Search for the cell housing the specified text and yield its [X, Y] center coordinate. 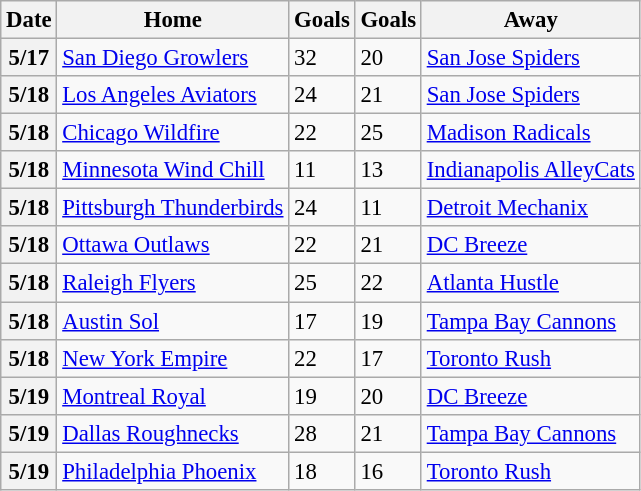
Ottawa Outlaws [173, 245]
Los Angeles Aviators [173, 95]
18 [322, 471]
Indianapolis AlleyCats [530, 170]
5/17 [29, 58]
28 [322, 433]
Away [530, 20]
Philadelphia Phoenix [173, 471]
13 [388, 170]
Dallas Roughnecks [173, 433]
Madison Radicals [530, 133]
Raleigh Flyers [173, 283]
Home [173, 20]
Date [29, 20]
Atlanta Hustle [530, 283]
Pittsburgh Thunderbirds [173, 208]
Minnesota Wind Chill [173, 170]
Detroit Mechanix [530, 208]
Chicago Wildfire [173, 133]
Montreal Royal [173, 396]
32 [322, 58]
New York Empire [173, 358]
16 [388, 471]
San Diego Growlers [173, 58]
Austin Sol [173, 321]
